Scan for the cell matching the given text and deliver its (x, y) coordinate at center. 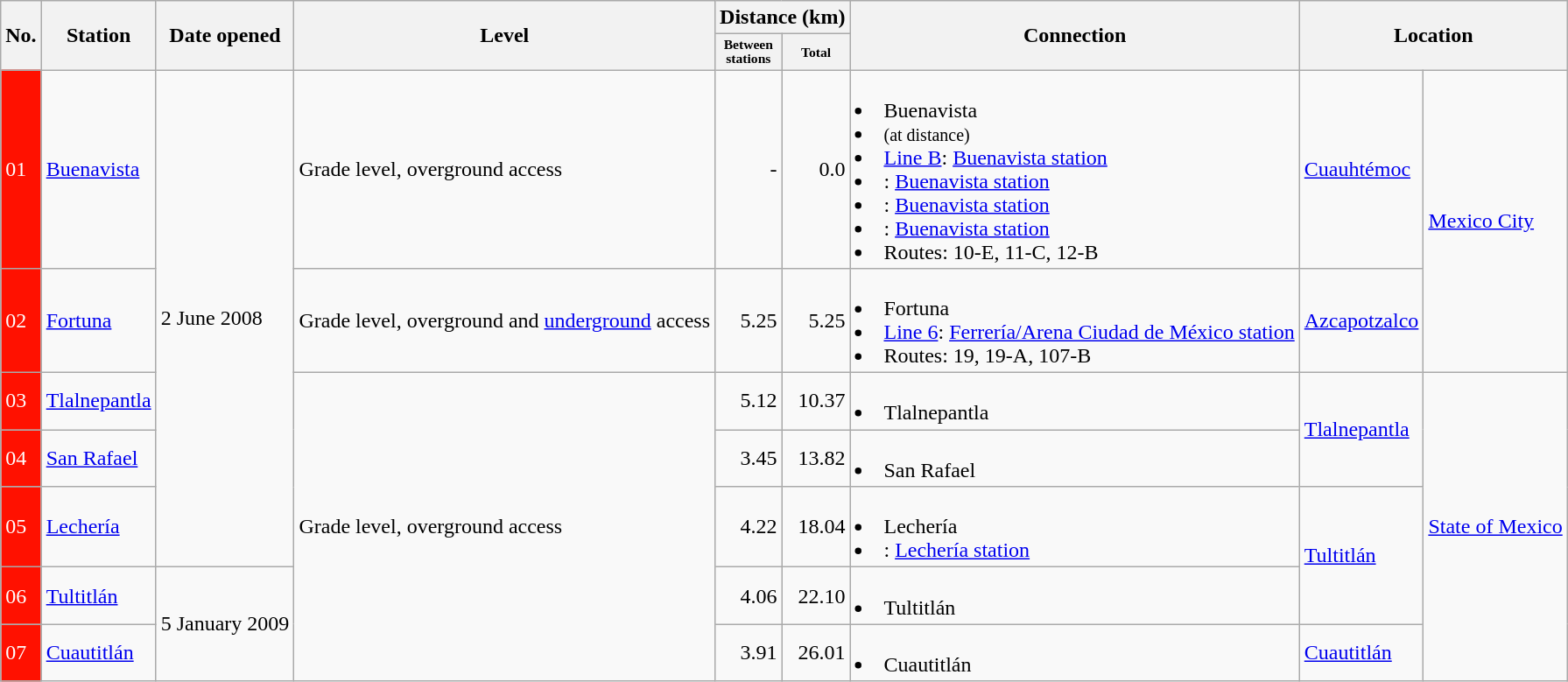
01 (21, 170)
Fortuna (98, 320)
07 (21, 653)
- (749, 170)
04 (21, 459)
Level (504, 35)
Cuauhtémoc (1361, 170)
No. (21, 35)
0.0 (816, 170)
5.12 (749, 401)
5 January 2009 (225, 624)
State of Mexico (1495, 527)
10.37 (816, 401)
05 (21, 527)
06 (21, 595)
Mexico City (1495, 221)
22.10 (816, 595)
Date opened (225, 35)
3.91 (749, 653)
13.82 (816, 459)
Connection (1075, 35)
4.06 (749, 595)
Buenavista (98, 170)
Station (98, 35)
Betweenstations (749, 53)
Lechería : Lechería station (1075, 527)
02 (21, 320)
3.45 (749, 459)
4.22 (749, 527)
Lechería (98, 527)
Fortuna Line 6: Ferrería/Arena Ciudad de México station Routes: 19, 19-A, 107-B (1075, 320)
Grade level, overground and underground access (504, 320)
Total (816, 53)
Location (1433, 35)
Distance (km) (783, 18)
2 June 2008 (225, 319)
18.04 (816, 527)
26.01 (816, 653)
Azcapotzalco (1361, 320)
03 (21, 401)
Buenavista (at distance) Line B: Buenavista station : Buenavista station : Buenavista station : Buenavista station Routes: 10-E, 11-C, 12-B (1075, 170)
